For the text-containing cell, return its midpoint in [x, y] coordinate format. 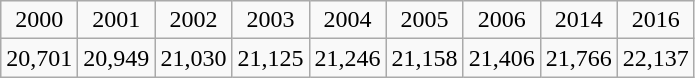
21,158 [424, 58]
2002 [194, 20]
2014 [578, 20]
21,030 [194, 58]
20,949 [116, 58]
2003 [270, 20]
2000 [40, 20]
21,766 [578, 58]
22,137 [656, 58]
2006 [502, 20]
2001 [116, 20]
2005 [424, 20]
2016 [656, 20]
21,125 [270, 58]
20,701 [40, 58]
2004 [348, 20]
21,246 [348, 58]
21,406 [502, 58]
